Detect which cell encompasses the target text, then output its (x, y) center coordinate. 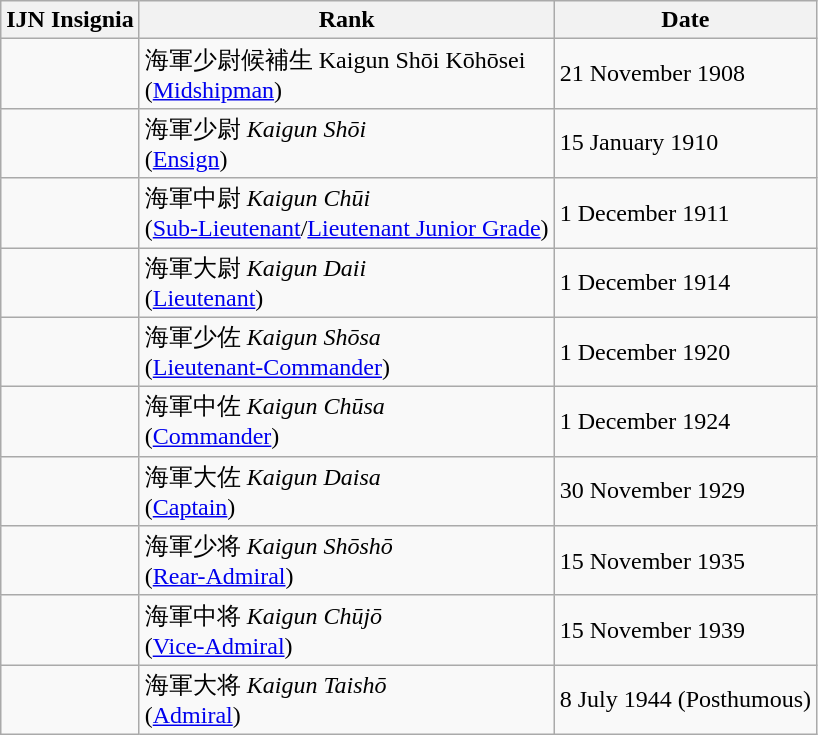
海軍少尉候補生 Kaigun Shōi Kōhōsei (Midshipman) (346, 74)
30 November 1929 (685, 491)
海軍大尉 Kaigun Daii (Lieutenant) (346, 283)
海軍大将 Kaigun Taishō (Admiral) (346, 700)
1 December 1911 (685, 213)
15 November 1935 (685, 561)
15 January 1910 (685, 143)
1 December 1920 (685, 352)
1 December 1924 (685, 422)
8 July 1944 (Posthumous) (685, 700)
海軍中尉 Kaigun Chūi (Sub-Lieutenant/Lieutenant Junior Grade) (346, 213)
1 December 1914 (685, 283)
Rank (346, 20)
海軍少将 Kaigun Shōshō (Rear-Admiral) (346, 561)
IJN Insignia (70, 20)
海軍大佐 Kaigun Daisa (Captain) (346, 491)
Date (685, 20)
海軍中将 Kaigun Chūjō (Vice-Admiral) (346, 630)
海軍少佐 Kaigun Shōsa (Lieutenant-Commander) (346, 352)
21 November 1908 (685, 74)
海軍少尉 Kaigun Shōi (Ensign) (346, 143)
海軍中佐 Kaigun Chūsa (Commander) (346, 422)
15 November 1939 (685, 630)
